Return [x, y] of the center of cell containing provided text 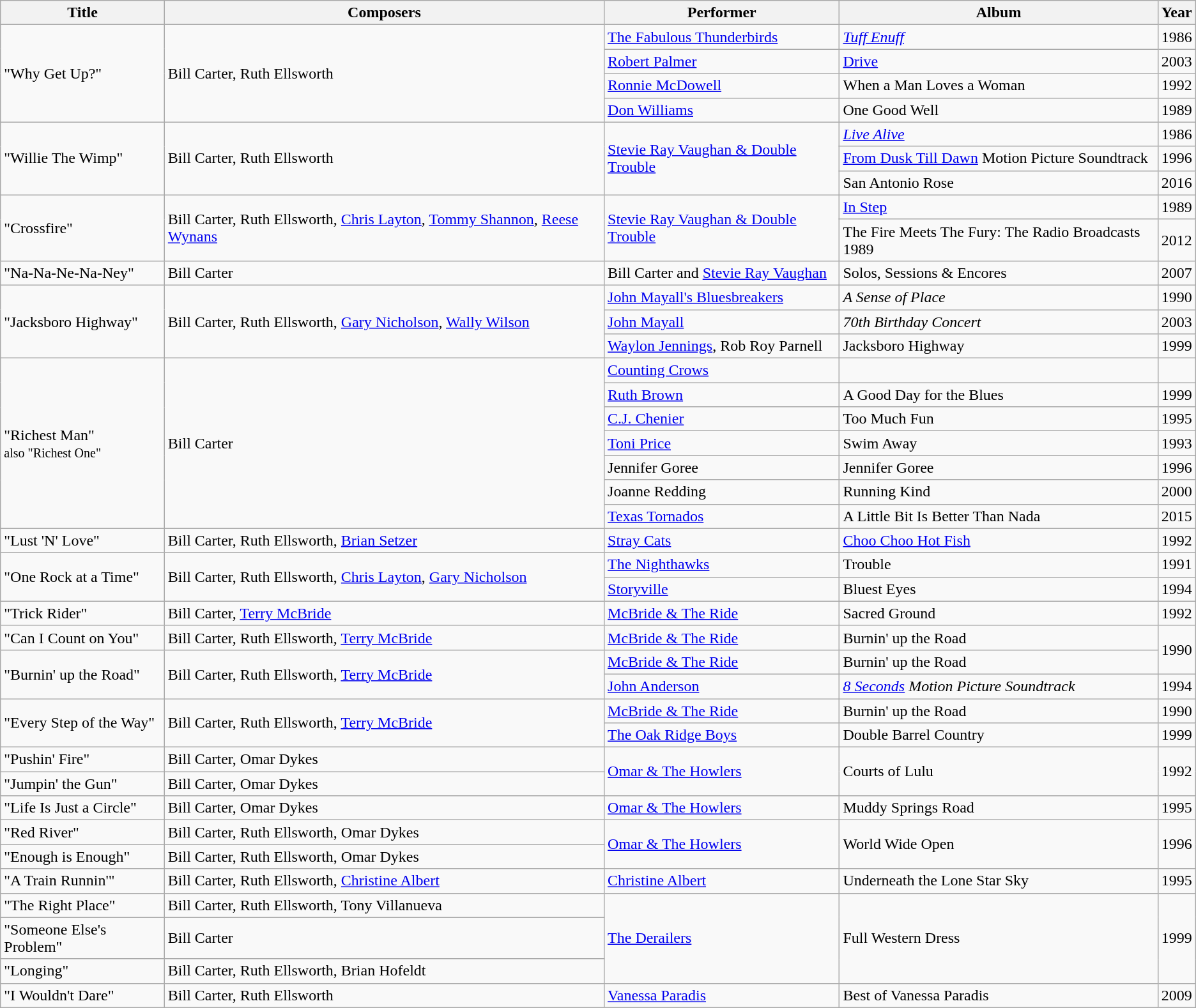
"Red River" [83, 832]
John Anderson [722, 686]
Tuff Enuff [999, 37]
"Lust 'N' Love" [83, 540]
"Every Step of the Way" [83, 723]
Live Alive [999, 134]
John Mayall's Bluesbreakers [722, 297]
Christine Albert [722, 881]
Trouble [999, 565]
Bill Carter, Ruth Ellsworth, Brian Setzer [384, 540]
World Wide Open [999, 844]
Solos, Sessions & Encores [999, 273]
C.J. Chenier [722, 419]
Year [1177, 13]
Full Western Dress [999, 938]
"Crossfire" [83, 227]
8 Seconds Motion Picture Soundtrack [999, 686]
"I Wouldn't Dare" [83, 995]
Bill Carter, Ruth Ellsworth, Chris Layton, Gary Nicholson [384, 577]
"Pushin' Fire" [83, 760]
"A Train Runnin'" [83, 881]
Drive [999, 61]
2000 [1177, 492]
The Fire Meets The Fury: The Radio Broadcasts 1989 [999, 240]
Bill Carter, Ruth Ellsworth, Christine Albert [384, 881]
Storyville [722, 589]
"The Right Place" [83, 905]
A Little Bit Is Better Than Nada [999, 516]
"Jumpin' the Gun" [83, 784]
Best of Vanessa Paradis [999, 995]
Swim Away [999, 443]
Joanne Redding [722, 492]
"Longing" [83, 971]
Counting Crows [722, 370]
Ruth Brown [722, 395]
Album [999, 13]
Toni Price [722, 443]
Vanessa Paradis [722, 995]
2009 [1177, 995]
Bill Carter and Stevie Ray Vaughan [722, 273]
Too Much Fun [999, 419]
Ronnie McDowell [722, 86]
"Why Get Up?" [83, 73]
Performer [722, 13]
"Na-Na-Ne-Na-Ney" [83, 273]
Bill Carter, Ruth Ellsworth, Tony Villanueva [384, 905]
The Derailers [722, 938]
"Richest Man"also "Richest One" [83, 443]
One Good Well [999, 110]
Sacred Ground [999, 613]
2012 [1177, 240]
Underneath the Lone Star Sky [999, 881]
Bill Carter, Ruth Ellsworth, Chris Layton, Tommy Shannon, Reese Wynans [384, 227]
"One Rock at a Time" [83, 577]
The Nighthawks [722, 565]
Choo Choo Hot Fish [999, 540]
The Fabulous Thunderbirds [722, 37]
Jacksboro Highway [999, 346]
Courts of Lulu [999, 772]
"Someone Else's Problem" [83, 938]
1991 [1177, 565]
"Willie The Wimp" [83, 158]
A Good Day for the Blues [999, 395]
70th Birthday Concert [999, 321]
Bluest Eyes [999, 589]
When a Man Loves a Woman [999, 86]
Bill Carter, Terry McBride [384, 613]
"Enough is Enough" [83, 857]
Composers [384, 13]
In Step [999, 207]
Running Kind [999, 492]
John Mayall [722, 321]
Robert Palmer [722, 61]
2016 [1177, 183]
Muddy Springs Road [999, 808]
"Can I Count on You" [83, 638]
"Trick Rider" [83, 613]
1993 [1177, 443]
From Dusk Till Dawn Motion Picture Soundtrack [999, 158]
"Jacksboro Highway" [83, 321]
"Burnin' up the Road" [83, 674]
"Life Is Just a Circle" [83, 808]
Texas Tornados [722, 516]
Title [83, 13]
The Oak Ridge Boys [722, 735]
A Sense of Place [999, 297]
2007 [1177, 273]
Stray Cats [722, 540]
2015 [1177, 516]
Double Barrel Country [999, 735]
Bill Carter, Ruth Ellsworth, Brian Hofeldt [384, 971]
Waylon Jennings, Rob Roy Parnell [722, 346]
Don Williams [722, 110]
San Antonio Rose [999, 183]
Bill Carter, Ruth Ellsworth, Gary Nicholson, Wally Wilson [384, 321]
